Extract the (x, y) coordinate from the center of the cell holding the provided text.  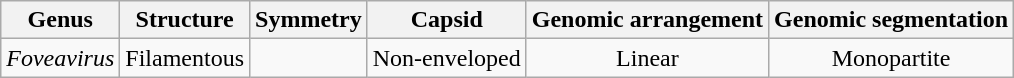
Genomic segmentation (892, 20)
Capsid (446, 20)
Foveavirus (60, 58)
Genomic arrangement (647, 20)
Structure (185, 20)
Filamentous (185, 58)
Symmetry (309, 20)
Non-enveloped (446, 58)
Linear (647, 58)
Monopartite (892, 58)
Genus (60, 20)
